Extract the [x, y] coordinate from the center of the cell holding the provided text.  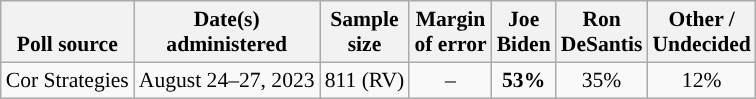
Date(s)administered [227, 32]
JoeBiden [524, 32]
– [450, 80]
53% [524, 80]
Samplesize [365, 32]
35% [602, 80]
Other /Undecided [701, 32]
12% [701, 80]
Marginof error [450, 32]
Cor Strategies [68, 80]
811 (RV) [365, 80]
RonDeSantis [602, 32]
Poll source [68, 32]
August 24–27, 2023 [227, 80]
